Capture the cell that displays the provided text and extract its [x, y] central coordinate. 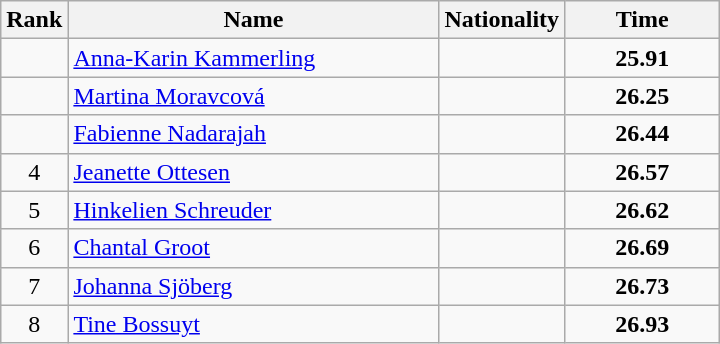
Nationality [502, 20]
26.93 [642, 324]
Anna-Karin Kammerling [254, 58]
5 [34, 210]
Martina Moravcová [254, 96]
Chantal Groot [254, 248]
Johanna Sjöberg [254, 286]
26.73 [642, 286]
Jeanette Ottesen [254, 172]
26.25 [642, 96]
Tine Bossuyt [254, 324]
8 [34, 324]
Hinkelien Schreuder [254, 210]
Time [642, 20]
26.57 [642, 172]
Rank [34, 20]
Name [254, 20]
Fabienne Nadarajah [254, 134]
4 [34, 172]
26.62 [642, 210]
25.91 [642, 58]
7 [34, 286]
26.44 [642, 134]
26.69 [642, 248]
6 [34, 248]
